Identify which cell holds the provided text, then report its (x, y) central coordinate. 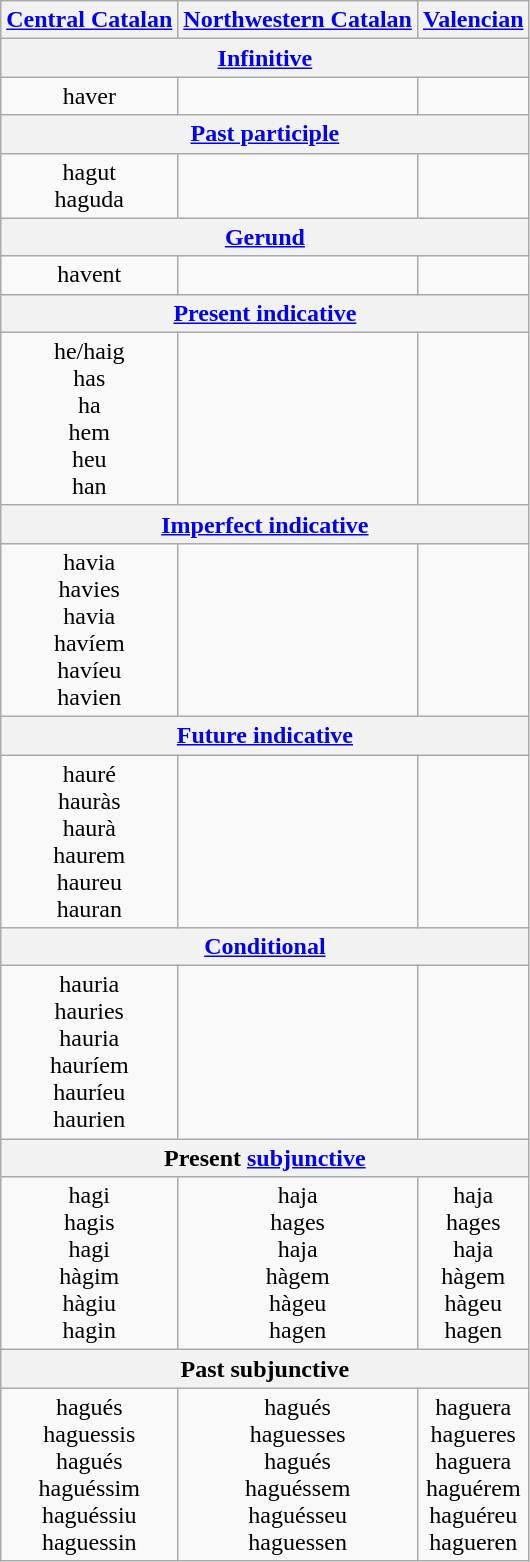
hagihagishagihàgimhàgiuhagin (90, 1264)
haguerahaguereshaguerahaguéremhaguéreuhagueren (473, 1474)
haguéshaguessishaguéshaguéssimhaguéssiuhaguessin (90, 1474)
Past participle (265, 134)
haviahavieshaviahavíemhavíeuhavien (90, 630)
Imperfect indicative (265, 524)
hauréhauràshauràhauremhaureuhauran (90, 840)
Conditional (265, 947)
Valencian (473, 20)
he/haighashahemheuhan (90, 418)
hauriahaurieshauriahauríemhauríeuhaurien (90, 1052)
haver (90, 96)
haguthaguda (90, 186)
Past subjunctive (265, 1369)
Future indicative (265, 735)
Central Catalan (90, 20)
haguéshaguesseshaguéshaguéssemhaguésseuhaguessen (298, 1474)
Northwestern Catalan (298, 20)
Present indicative (265, 313)
Gerund (265, 237)
Present subjunctive (265, 1158)
Infinitive (265, 58)
havent (90, 275)
